Pinpoint the cell where the given text exists, returning its (x, y) midpoint coordinate. 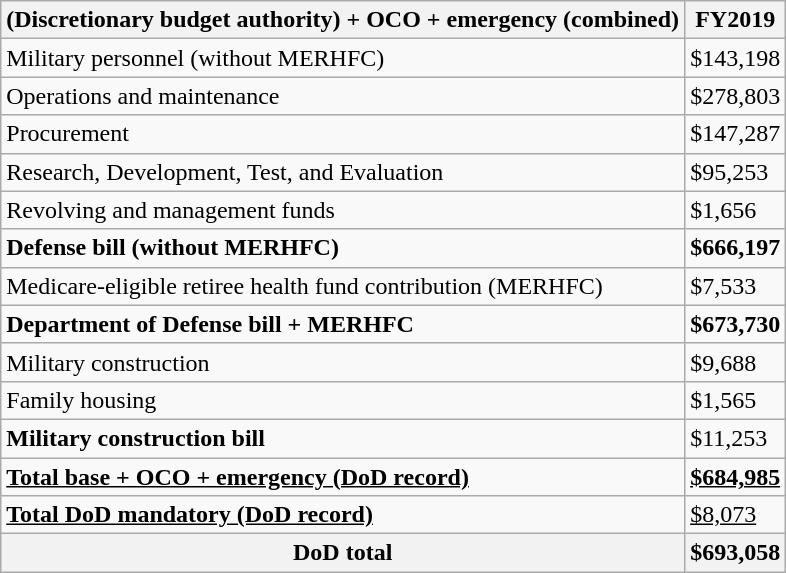
$684,985 (736, 477)
$693,058 (736, 553)
$95,253 (736, 172)
Military construction bill (343, 438)
Research, Development, Test, and Evaluation (343, 172)
$278,803 (736, 96)
Military construction (343, 362)
Operations and maintenance (343, 96)
$11,253 (736, 438)
$1,656 (736, 210)
FY2019 (736, 20)
Revolving and management funds (343, 210)
Medicare-eligible retiree health fund contribution (MERHFC) (343, 286)
Defense bill (without MERHFC) (343, 248)
$1,565 (736, 400)
$673,730 (736, 324)
Family housing (343, 400)
$147,287 (736, 134)
DoD total (343, 553)
Total base + OCO + emergency (DoD record) (343, 477)
$666,197 (736, 248)
Military personnel (without MERHFC) (343, 58)
Total DoD mandatory (DoD record) (343, 515)
$143,198 (736, 58)
$8,073 (736, 515)
$9,688 (736, 362)
Procurement (343, 134)
Department of Defense bill + MERHFC (343, 324)
$7,533 (736, 286)
(Discretionary budget authority) + OCO + emergency (combined) (343, 20)
